Scan for the cell matching the given text and deliver its [x, y] coordinate at center. 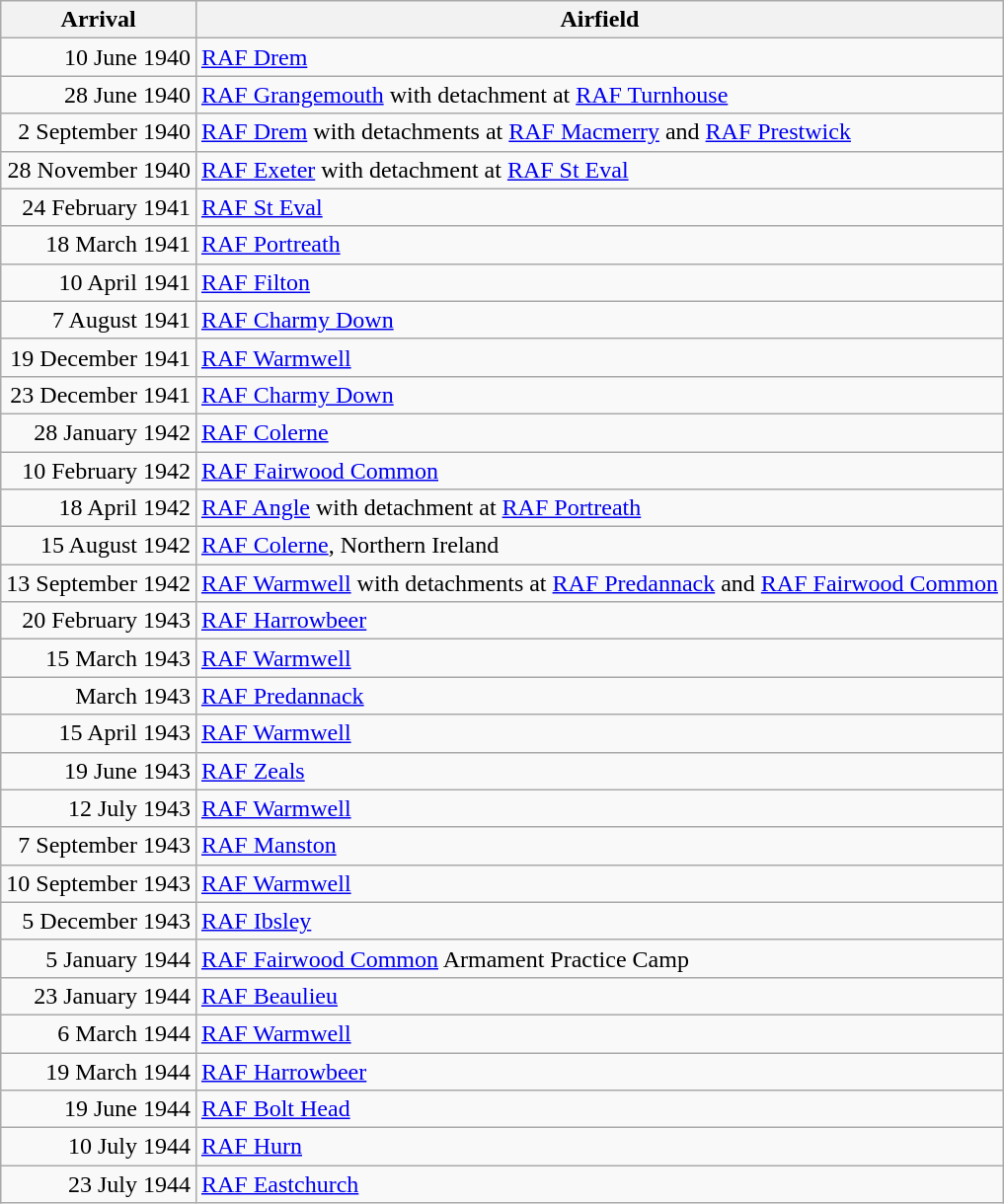
6 March 1944 [99, 1033]
Airfield [599, 20]
RAF Colerne, Northern Ireland [599, 546]
10 September 1943 [99, 883]
10 June 1940 [99, 57]
RAF Zeals [599, 771]
19 March 1944 [99, 1071]
RAF Fairwood Common Armament Practice Camp [599, 958]
RAF Portreath [599, 245]
28 June 1940 [99, 95]
10 February 1942 [99, 471]
19 December 1941 [99, 357]
RAF Manston [599, 846]
RAF Angle with detachment at RAF Portreath [599, 508]
5 December 1943 [99, 921]
28 November 1940 [99, 170]
10 April 1941 [99, 282]
RAF Colerne [599, 432]
10 July 1944 [99, 1147]
RAF Drem [599, 57]
RAF Fairwood Common [599, 471]
RAF Exeter with detachment at RAF St Eval [599, 170]
7 August 1941 [99, 320]
5 January 1944 [99, 958]
23 December 1941 [99, 395]
19 June 1944 [99, 1109]
RAF Warmwell with detachments at RAF Predannack and RAF Fairwood Common [599, 583]
RAF Hurn [599, 1147]
RAF Ibsley [599, 921]
15 August 1942 [99, 546]
2 September 1940 [99, 132]
23 July 1944 [99, 1184]
23 January 1944 [99, 996]
13 September 1942 [99, 583]
7 September 1943 [99, 846]
RAF St Eval [599, 207]
18 March 1941 [99, 245]
15 April 1943 [99, 733]
RAF Predannack [599, 696]
Arrival [99, 20]
RAF Eastchurch [599, 1184]
RAF Grangemouth with detachment at RAF Turnhouse [599, 95]
March 1943 [99, 696]
RAF Drem with detachments at RAF Macmerry and RAF Prestwick [599, 132]
19 June 1943 [99, 771]
12 July 1943 [99, 808]
RAF Bolt Head [599, 1109]
RAF Beaulieu [599, 996]
20 February 1943 [99, 621]
24 February 1941 [99, 207]
28 January 1942 [99, 432]
RAF Filton [599, 282]
18 April 1942 [99, 508]
15 March 1943 [99, 658]
